Capture the cell that displays the provided text and extract its (X, Y) central coordinate. 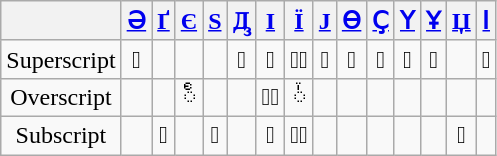
І (270, 21)
Superscript (61, 59)
◌ꙴ (188, 97)
Ҫ (381, 21)
Є (188, 21)
◌𞂏 (270, 97)
Ѕ (215, 21)
𞁫 (381, 59)
𞁌̈ (300, 59)
𞁪 (462, 135)
Ј (324, 21)
𞁧 (164, 135)
𞁨 (270, 135)
Ө (352, 21)
◌ꙶ (300, 97)
Ү (407, 21)
Џ (462, 21)
𞁩 (215, 135)
Ӏ (486, 21)
𞁨̈ (300, 135)
Ґ (164, 21)
Ә (136, 21)
Ꚉ (242, 21)
𞁌 (270, 59)
𞁭 (434, 59)
Subscript (61, 135)
𞁐 (486, 59)
𞁏 (407, 59)
Overscript (61, 97)
𞁍 (324, 59)
Ұ (434, 21)
𞁊 (242, 59)
𞁎 (352, 59)
Ї (300, 21)
𞁋 (136, 59)
